Capture the cell that displays the provided text and extract its [X, Y] central coordinate. 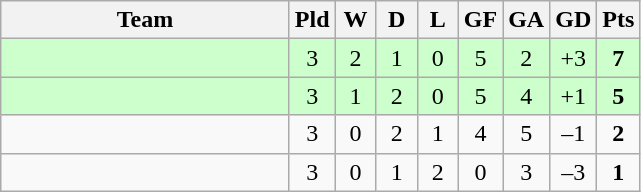
W [356, 20]
–3 [574, 172]
+3 [574, 58]
Pts [618, 20]
+1 [574, 96]
Team [146, 20]
GD [574, 20]
GA [526, 20]
–1 [574, 134]
GF [480, 20]
D [396, 20]
L [438, 20]
7 [618, 58]
Pld [312, 20]
